Return [x, y] of the center of cell containing provided text 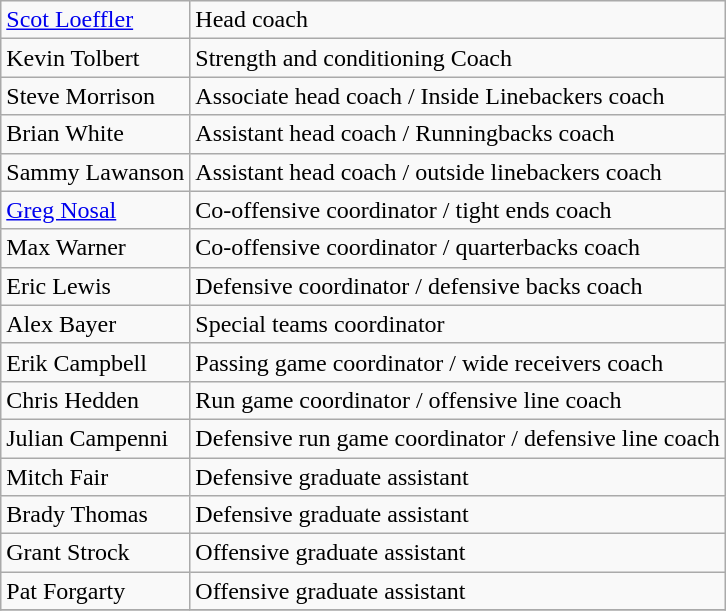
Kevin Tolbert [96, 58]
Passing game coordinator / wide receivers coach [458, 362]
Greg Nosal [96, 210]
Eric Lewis [96, 286]
Strength and conditioning Coach [458, 58]
Run game coordinator / offensive line coach [458, 400]
Assistant head coach / Runningbacks coach [458, 134]
Erik Campbell [96, 362]
Sammy Lawanson [96, 172]
Chris Hedden [96, 400]
Brian White [96, 134]
Alex Bayer [96, 324]
Max Warner [96, 248]
Head coach [458, 20]
Scot Loeffler [96, 20]
Assistant head coach / outside linebackers coach [458, 172]
Defensive run game coordinator / defensive line coach [458, 438]
Steve Morrison [96, 96]
Defensive coordinator / defensive backs coach [458, 286]
Pat Forgarty [96, 591]
Special teams coordinator [458, 324]
Mitch Fair [96, 477]
Co-offensive coordinator / tight ends coach [458, 210]
Associate head coach / Inside Linebackers coach [458, 96]
Brady Thomas [96, 515]
Grant Strock [96, 553]
Julian Campenni [96, 438]
Co-offensive coordinator / quarterbacks coach [458, 248]
